Scan for the cell matching the given text and deliver its (X, Y) coordinate at center. 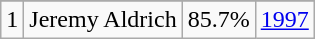
1997 (284, 20)
Jeremy Aldrich (103, 20)
85.7% (218, 20)
1 (12, 20)
